Return [X, Y] of the center of cell containing provided text 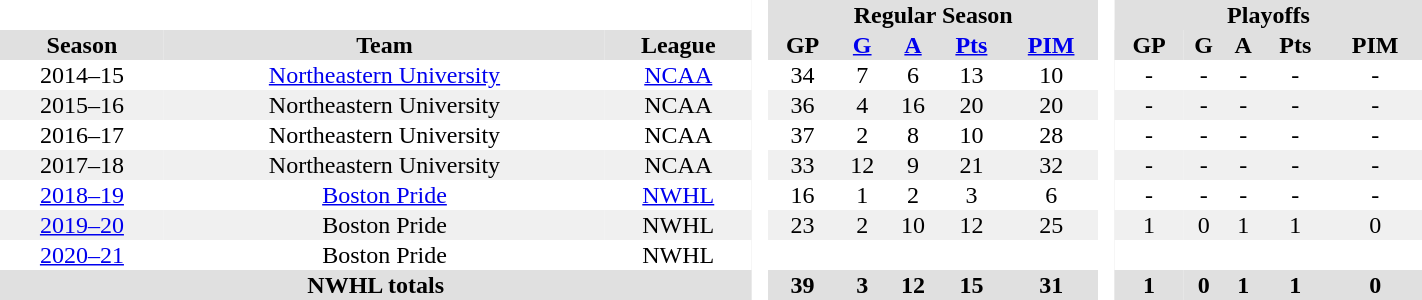
39 [802, 285]
33 [802, 165]
31 [1051, 285]
NWHL totals [376, 285]
7 [862, 75]
Playoffs [1268, 15]
15 [971, 285]
37 [802, 135]
2016–17 [82, 135]
2017–18 [82, 165]
2019–20 [82, 225]
2015–16 [82, 105]
9 [914, 165]
23 [802, 225]
13 [971, 75]
Team [384, 45]
21 [971, 165]
League [678, 45]
2018–19 [82, 195]
32 [1051, 165]
34 [802, 75]
25 [1051, 225]
28 [1051, 135]
2020–21 [82, 255]
4 [862, 105]
8 [914, 135]
2014–15 [82, 75]
36 [802, 105]
Regular Season [933, 15]
Season [82, 45]
